Find where the given text appears and provide that cell's center as [x, y] coordinate. 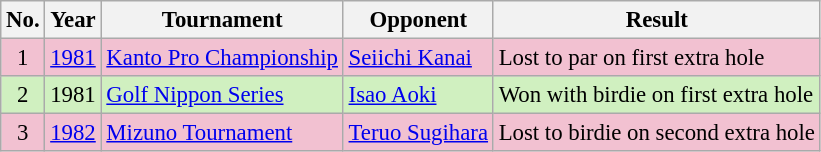
1 [23, 58]
No. [23, 20]
Teruo Sugihara [418, 133]
Year [73, 20]
Seiichi Kanai [418, 58]
Kanto Pro Championship [222, 58]
Mizuno Tournament [222, 133]
Golf Nippon Series [222, 95]
Lost to par on first extra hole [656, 58]
Isao Aoki [418, 95]
3 [23, 133]
Tournament [222, 20]
Result [656, 20]
2 [23, 95]
Won with birdie on first extra hole [656, 95]
1982 [73, 133]
Opponent [418, 20]
Lost to birdie on second extra hole [656, 133]
